Find where the given text appears and provide that cell's center as (x, y) coordinate. 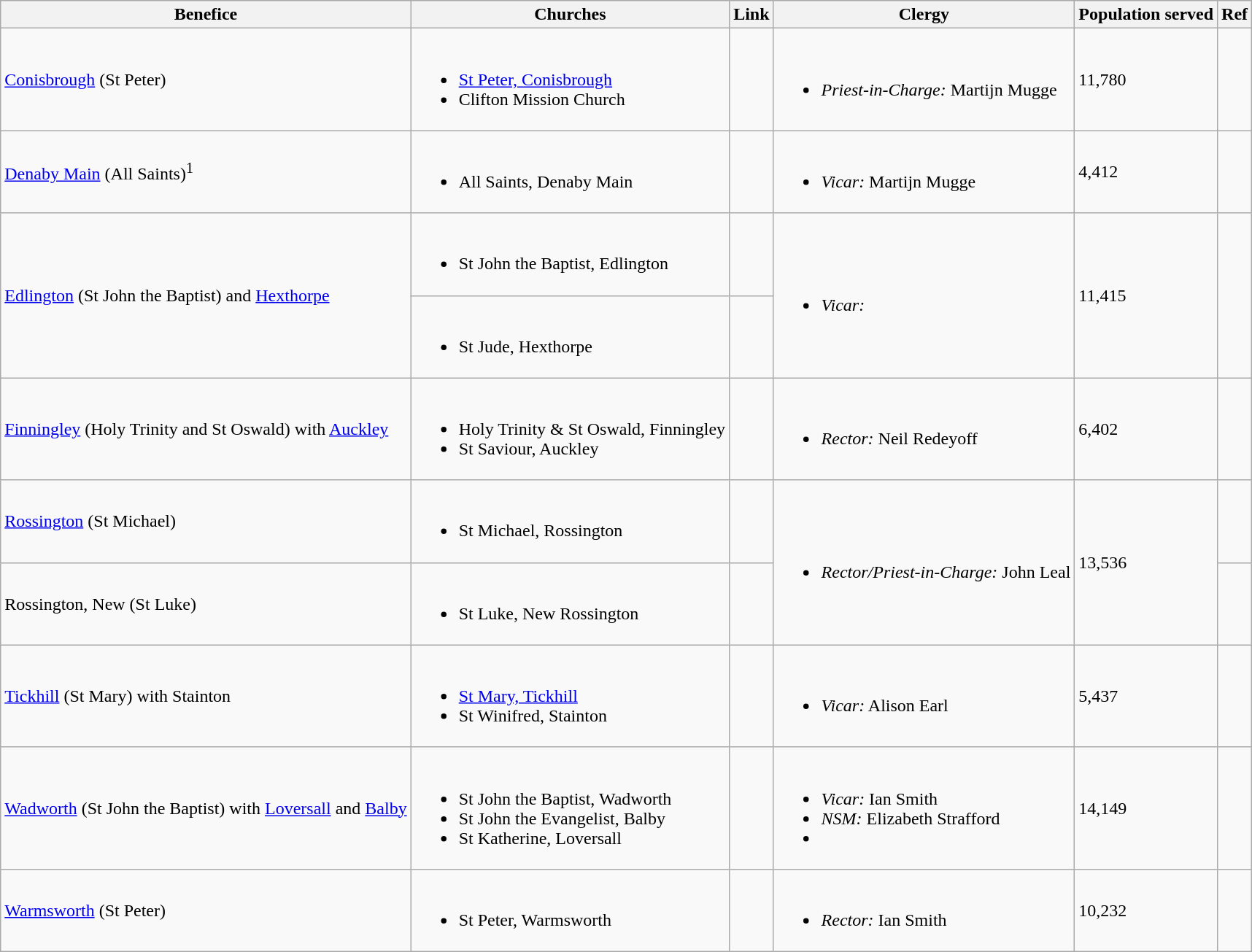
St John the Baptist, Edlington (570, 254)
Ref (1234, 15)
13,536 (1146, 562)
Population served (1146, 15)
Rector: Neil Redeyoff (924, 429)
Denaby Main (All Saints)1 (206, 172)
Vicar: Alison Earl (924, 696)
Link (751, 15)
Finningley (Holy Trinity and St Oswald) with Auckley (206, 429)
St Jude, Hexthorpe (570, 337)
St Peter, ConisbroughClifton Mission Church (570, 80)
5,437 (1146, 696)
St Peter, Warmsworth (570, 910)
10,232 (1146, 910)
Rossington, New (St Luke) (206, 604)
Priest-in-Charge: Martijn Mugge (924, 80)
Holy Trinity & St Oswald, FinningleySt Saviour, Auckley (570, 429)
Churches (570, 15)
Rossington (St Michael) (206, 521)
Rector: Ian Smith (924, 910)
Vicar: Ian SmithNSM: Elizabeth Strafford (924, 808)
St Luke, New Rossington (570, 604)
6,402 (1146, 429)
Clergy (924, 15)
St John the Baptist, WadworthSt John the Evangelist, BalbySt Katherine, Loversall (570, 808)
St Michael, Rossington (570, 521)
14,149 (1146, 808)
Vicar: (924, 295)
Tickhill (St Mary) with Stainton (206, 696)
Edlington (St John the Baptist) and Hexthorpe (206, 295)
Warmsworth (St Peter) (206, 910)
Wadworth (St John the Baptist) with Loversall and Balby (206, 808)
Vicar: Martijn Mugge (924, 172)
Benefice (206, 15)
11,780 (1146, 80)
Rector/Priest-in-Charge: John Leal (924, 562)
St Mary, TickhillSt Winifred, Stainton (570, 696)
All Saints, Denaby Main (570, 172)
11,415 (1146, 295)
Conisbrough (St Peter) (206, 80)
4,412 (1146, 172)
